Determine the [X, Y] coordinate at the center of the cell enclosing the given text.  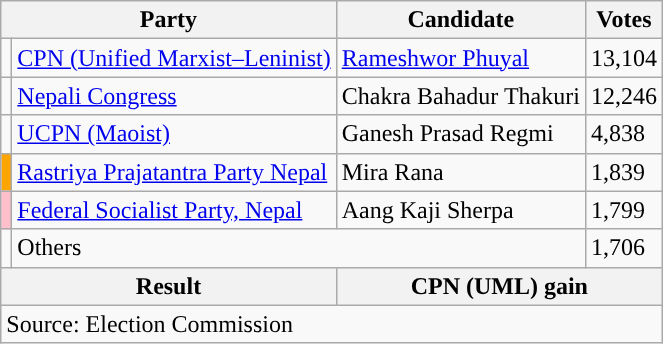
UCPN (Maoist) [174, 134]
Chakra Bahadur Thakuri [460, 96]
13,104 [624, 58]
Candidate [460, 20]
Votes [624, 20]
CPN (UML) gain [499, 286]
Source: Election Commission [332, 324]
12,246 [624, 96]
CPN (Unified Marxist–Leninist) [174, 58]
1,799 [624, 210]
Aang Kaji Sherpa [460, 210]
Others [299, 248]
Rastriya Prajatantra Party Nepal [174, 172]
Party [168, 20]
1,839 [624, 172]
Federal Socialist Party, Nepal [174, 210]
Ganesh Prasad Regmi [460, 134]
Rameshwor Phuyal [460, 58]
4,838 [624, 134]
Result [168, 286]
Mira Rana [460, 172]
1,706 [624, 248]
Nepali Congress [174, 96]
